Pinpoint the cell where the given text exists, returning its (x, y) midpoint coordinate. 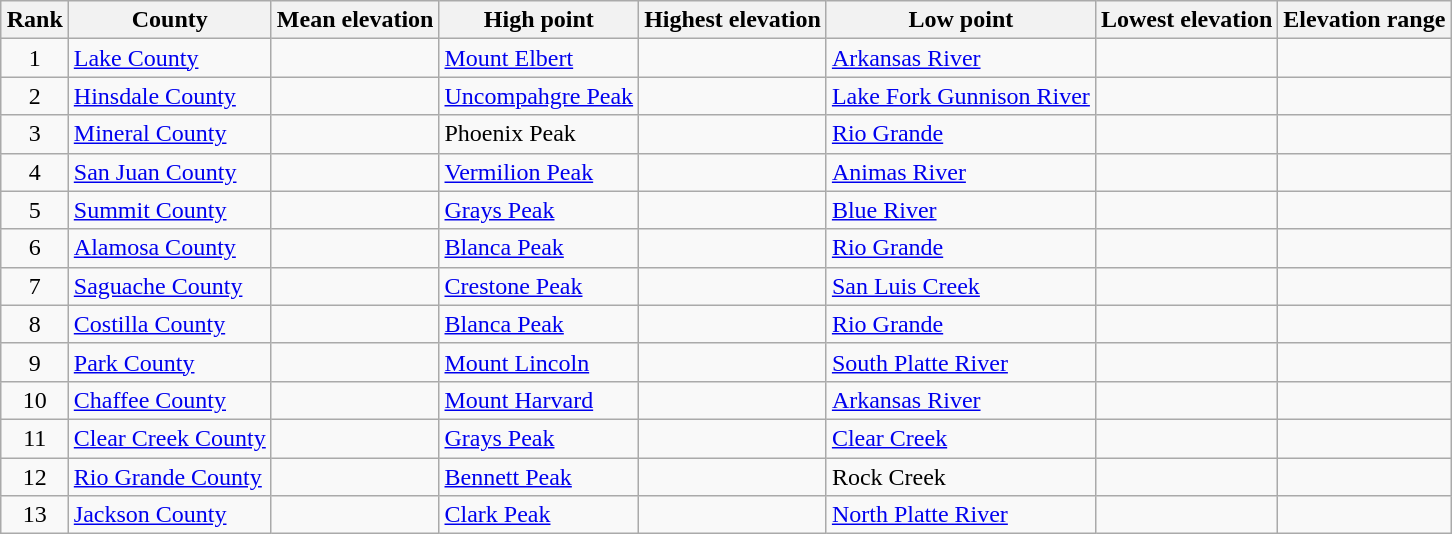
Chaffee County (170, 400)
Costilla County (170, 324)
6 (34, 248)
Low point (960, 20)
Bennett Peak (539, 477)
Animas River (960, 172)
13 (34, 515)
Rock Creek (960, 477)
Mount Lincoln (539, 362)
San Juan County (170, 172)
3 (34, 134)
Blue River (960, 210)
12 (34, 477)
Rio Grande County (170, 477)
Saguache County (170, 286)
9 (34, 362)
Park County (170, 362)
Alamosa County (170, 248)
County (170, 20)
5 (34, 210)
Highest elevation (733, 20)
Mount Harvard (539, 400)
Crestone Peak (539, 286)
Mineral County (170, 134)
Hinsdale County (170, 96)
Jackson County (170, 515)
High point (539, 20)
San Luis Creek (960, 286)
1 (34, 58)
Summit County (170, 210)
Rank (34, 20)
10 (34, 400)
Mean elevation (355, 20)
Uncompahgre Peak (539, 96)
8 (34, 324)
Clear Creek (960, 438)
Clark Peak (539, 515)
Lake County (170, 58)
4 (34, 172)
11 (34, 438)
Vermilion Peak (539, 172)
7 (34, 286)
South Platte River (960, 362)
North Platte River (960, 515)
Mount Elbert (539, 58)
Clear Creek County (170, 438)
Lake Fork Gunnison River (960, 96)
Phoenix Peak (539, 134)
2 (34, 96)
Lowest elevation (1186, 20)
Elevation range (1364, 20)
